Pinpoint the cell where the given text exists, returning its (x, y) midpoint coordinate. 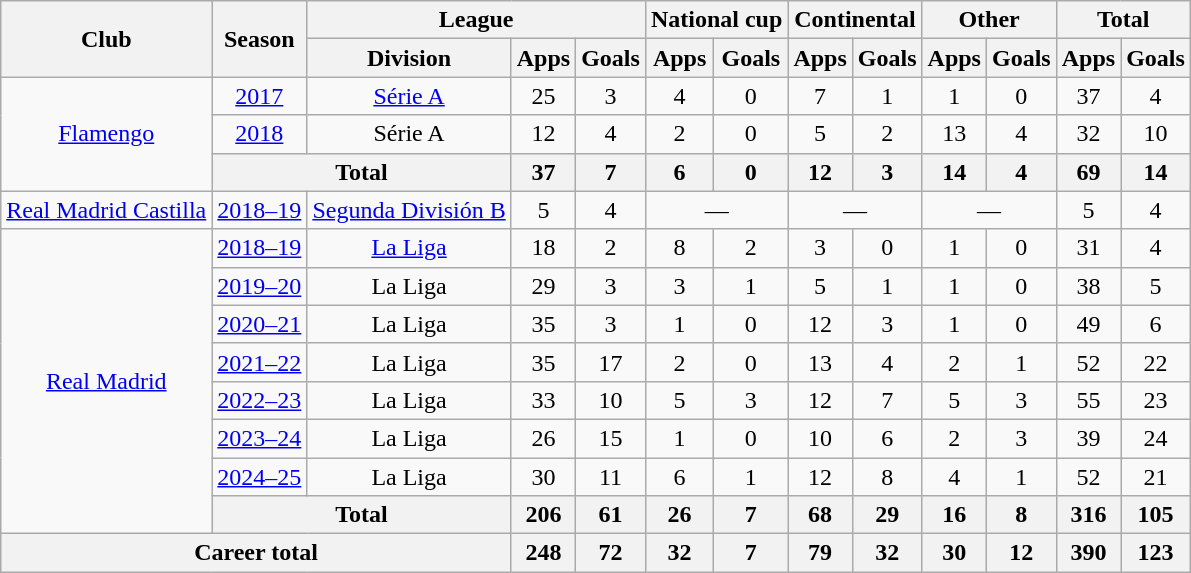
123 (1156, 553)
22 (1156, 362)
2018 (260, 134)
39 (1088, 438)
69 (1088, 172)
49 (1088, 324)
24 (1156, 438)
Real Madrid (106, 381)
Continental (855, 20)
38 (1088, 286)
2023–24 (260, 438)
61 (611, 515)
16 (954, 515)
2019–20 (260, 286)
National cup (716, 20)
Segunda División B (409, 210)
105 (1156, 515)
Club (106, 39)
72 (611, 553)
Real Madrid Castilla (106, 210)
248 (543, 553)
31 (1088, 248)
2022–23 (260, 400)
33 (543, 400)
Other (989, 20)
17 (611, 362)
2020–21 (260, 324)
2024–25 (260, 477)
25 (543, 96)
Career total (256, 553)
316 (1088, 515)
206 (543, 515)
55 (1088, 400)
68 (820, 515)
15 (611, 438)
21 (1156, 477)
Season (260, 39)
2017 (260, 96)
Division (409, 58)
390 (1088, 553)
2021–22 (260, 362)
23 (1156, 400)
League (476, 20)
Flamengo (106, 134)
79 (820, 553)
11 (611, 477)
18 (543, 248)
